Locate the cell with the specified text and output its [X, Y] center coordinate. 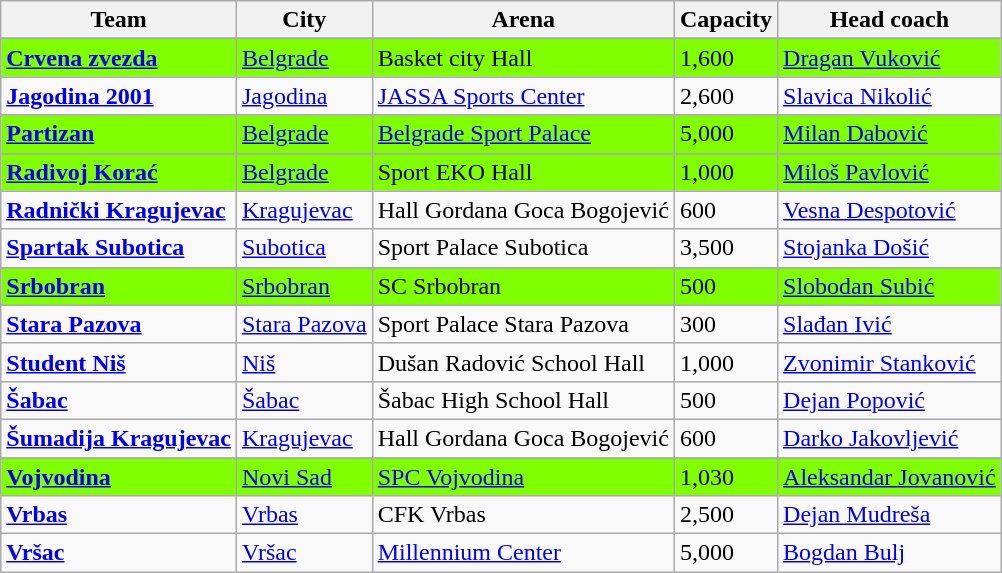
Head coach [890, 20]
Student Niš [119, 362]
Sport Palace Subotica [523, 248]
Darko Jakovljević [890, 438]
Miloš Pavlović [890, 172]
3,500 [726, 248]
Bogdan Bulj [890, 553]
Team [119, 20]
Niš [304, 362]
1,030 [726, 477]
Dejan Popović [890, 400]
Slobodan Subić [890, 286]
Dušan Radović School Hall [523, 362]
JASSA Sports Center [523, 96]
Stojanka Došić [890, 248]
Dejan Mudreša [890, 515]
1,600 [726, 58]
Slađan Ivić [890, 324]
Spartak Subotica [119, 248]
SPC Vojvodina [523, 477]
Milan Dabović [890, 134]
Slavica Nikolić [890, 96]
Sport EKO Hall [523, 172]
300 [726, 324]
2,500 [726, 515]
Radnički Kragujevac [119, 210]
Šumadija Kragujevac [119, 438]
City [304, 20]
Subotica [304, 248]
Millennium Center [523, 553]
Arena [523, 20]
SC Srbobran [523, 286]
Basket city Hall [523, 58]
Aleksandar Jovanović [890, 477]
Capacity [726, 20]
CFK Vrbas [523, 515]
Sport Palace Stara Pazova [523, 324]
Vojvodina [119, 477]
Belgrade Sport Palace [523, 134]
Novi Sad [304, 477]
Šabac High School Hall [523, 400]
Radivoj Korać [119, 172]
Jagodina [304, 96]
Partizan [119, 134]
Vesna Despotović [890, 210]
Crvena zvezda [119, 58]
Jagodina 2001 [119, 96]
Zvonimir Stanković [890, 362]
Dragan Vuković [890, 58]
2,600 [726, 96]
